Return the [x, y] coordinate for the center point of the cell that contains the specified text.  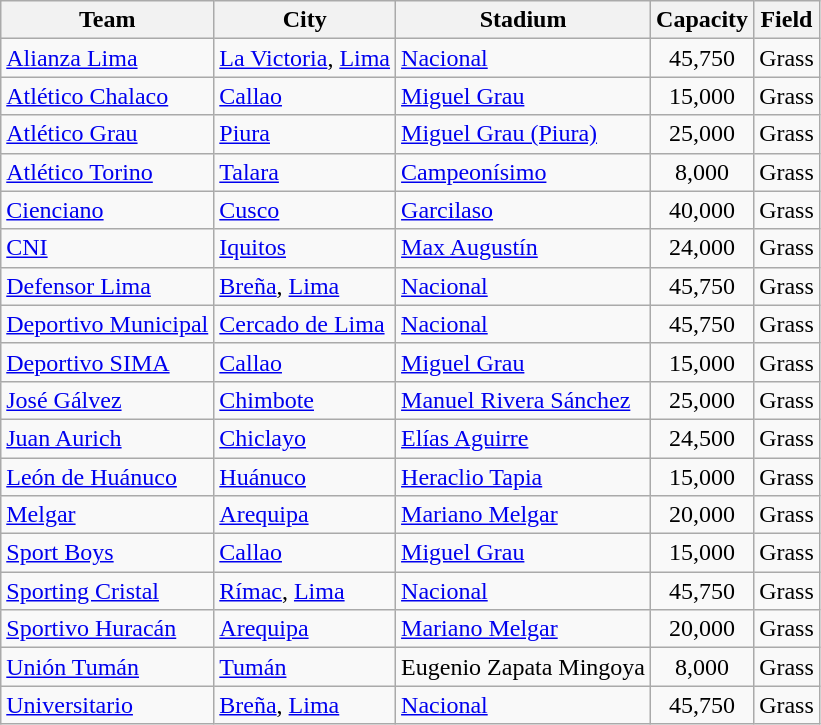
City [305, 20]
Tumán [305, 667]
Rímac, Lima [305, 591]
CNI [108, 248]
Campeonísimo [524, 172]
Sportivo Huracán [108, 629]
Manuel Rivera Sánchez [524, 400]
Elías Aguirre [524, 438]
Defensor Lima [108, 286]
24,000 [702, 248]
Unión Tumán [108, 667]
Cienciano [108, 210]
Alianza Lima [108, 58]
Sporting Cristal [108, 591]
Heraclio Tapia [524, 477]
Iquitos [305, 248]
Sport Boys [108, 553]
Piura [305, 134]
León de Huánuco [108, 477]
La Victoria, Lima [305, 58]
Cercado de Lima [305, 324]
Eugenio Zapata Mingoya [524, 667]
Max Augustín [524, 248]
Universitario [108, 705]
Deportivo SIMA [108, 362]
Deportivo Municipal [108, 324]
José Gálvez [108, 400]
Juan Aurich [108, 438]
Atlético Grau [108, 134]
Melgar [108, 515]
Huánuco [305, 477]
40,000 [702, 210]
Team [108, 20]
Chiclayo [305, 438]
Cusco [305, 210]
Garcilaso [524, 210]
Miguel Grau (Piura) [524, 134]
Stadium [524, 20]
24,500 [702, 438]
Atlético Torino [108, 172]
Field [787, 20]
Talara [305, 172]
Chimbote [305, 400]
Capacity [702, 20]
Atlético Chalaco [108, 96]
